Extract the [x, y] coordinate from the center of the cell holding the provided text.  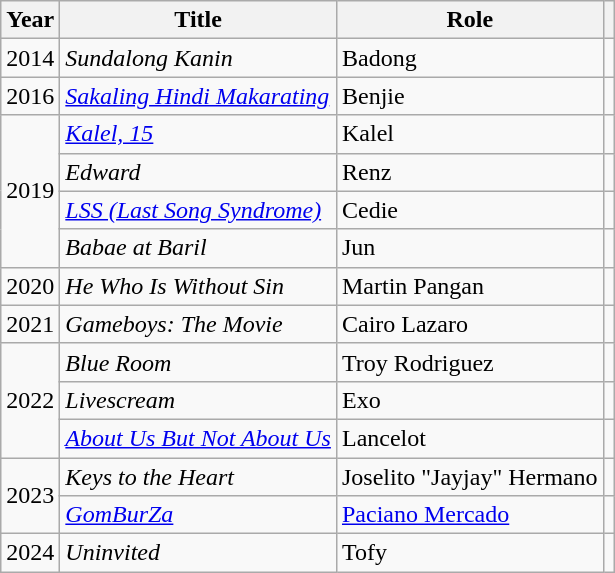
He Who Is Without Sin [198, 286]
2022 [30, 400]
Renz [470, 172]
Martin Pangan [470, 286]
2021 [30, 324]
2019 [30, 191]
Sakaling Hindi Makarating [198, 96]
Edward [198, 172]
LSS (Last Song Syndrome) [198, 210]
Title [198, 20]
Babae at Baril [198, 248]
2014 [30, 58]
Joselito "Jayjay" Hermano [470, 477]
Paciano Mercado [470, 515]
About Us But Not About Us [198, 438]
2016 [30, 96]
Benjie [470, 96]
Cedie [470, 210]
Badong [470, 58]
2024 [30, 553]
Gameboys: The Movie [198, 324]
Uninvited [198, 553]
Jun [470, 248]
GomBurZa [198, 515]
Livescream [198, 400]
Tofy [470, 553]
Year [30, 20]
Exo [470, 400]
Role [470, 20]
2020 [30, 286]
2023 [30, 496]
Blue Room [198, 362]
Sundalong Kanin [198, 58]
Keys to the Heart [198, 477]
Cairo Lazaro [470, 324]
Kalel [470, 134]
Lancelot [470, 438]
Troy Rodriguez [470, 362]
Kalel, 15 [198, 134]
